Extract the [X, Y] coordinate from the center of the cell holding the provided text.  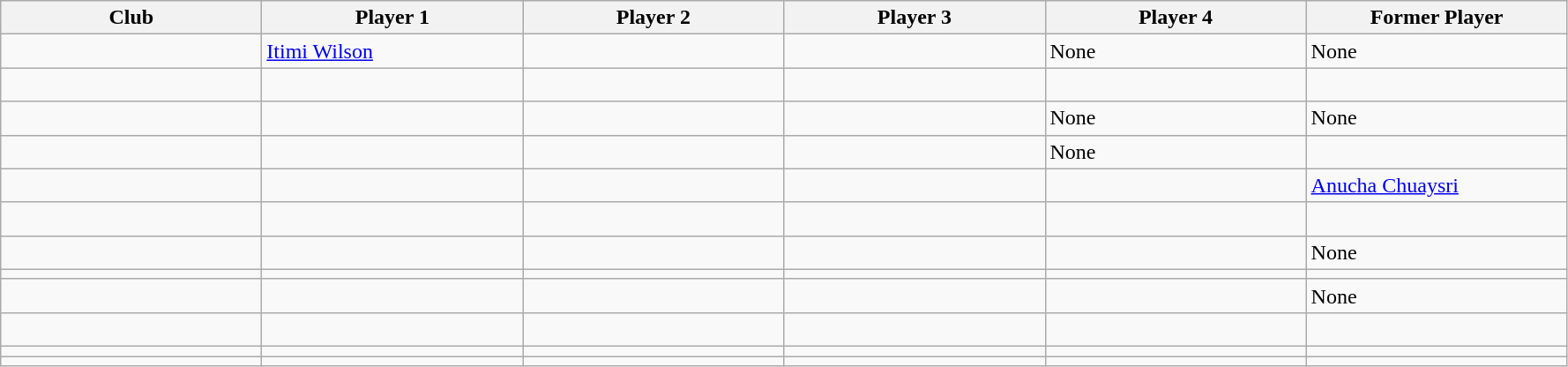
Player 1 [392, 18]
Anucha Chuaysri [1437, 185]
Club [131, 18]
Player 3 [915, 18]
Former Player [1437, 18]
Itimi Wilson [392, 51]
Player 2 [653, 18]
Player 4 [1176, 18]
